Provide the [x, y] coordinate of the cell's center where the given text is located.  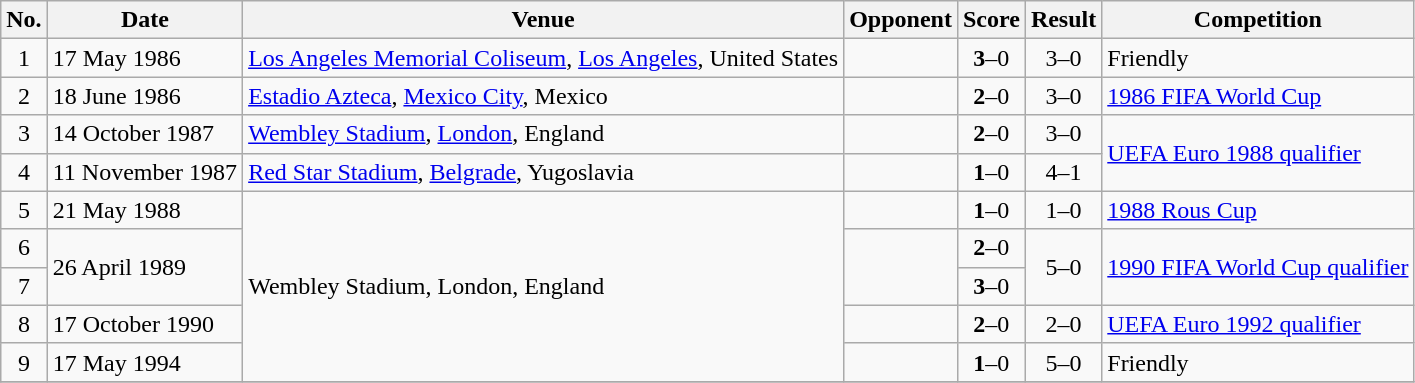
21 May 1988 [144, 210]
6 [24, 248]
17 October 1990 [144, 324]
UEFA Euro 1992 qualifier [1258, 324]
No. [24, 20]
1990 FIFA World Cup qualifier [1258, 267]
1986 FIFA World Cup [1258, 96]
11 November 1987 [144, 172]
Date [144, 20]
8 [24, 324]
Venue [544, 20]
Los Angeles Memorial Coliseum, Los Angeles, United States [544, 58]
14 October 1987 [144, 134]
Estadio Azteca, Mexico City, Mexico [544, 96]
UEFA Euro 1988 qualifier [1258, 153]
18 June 1986 [144, 96]
7 [24, 286]
1988 Rous Cup [1258, 210]
17 May 1986 [144, 58]
Red Star Stadium, Belgrade, Yugoslavia [544, 172]
17 May 1994 [144, 362]
9 [24, 362]
5 [24, 210]
3 [24, 134]
Opponent [901, 20]
Result [1063, 20]
Competition [1258, 20]
26 April 1989 [144, 267]
4–1 [1063, 172]
4 [24, 172]
2 [24, 96]
1 [24, 58]
Score [991, 20]
